Search for the cell housing the specified text and yield its [X, Y] center coordinate. 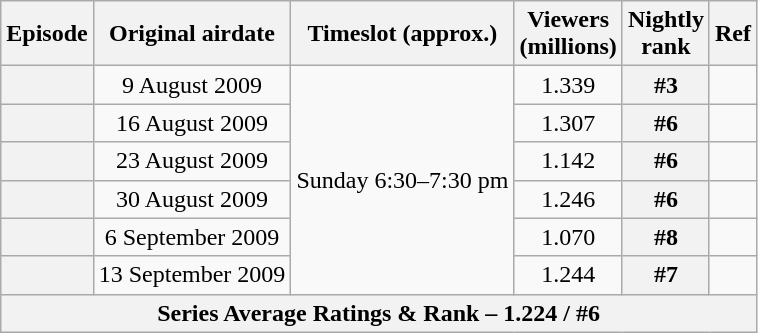
13 September 2009 [192, 275]
#7 [666, 275]
Episode [47, 34]
1.142 [568, 161]
1.244 [568, 275]
Timeslot (approx.) [402, 34]
23 August 2009 [192, 161]
1.339 [568, 85]
1.307 [568, 123]
30 August 2009 [192, 199]
6 September 2009 [192, 237]
Viewers(millions) [568, 34]
Ref [732, 34]
1.070 [568, 237]
#3 [666, 85]
Sunday 6:30–7:30 pm [402, 180]
Original airdate [192, 34]
Series Average Ratings & Rank – 1.224 / #6 [379, 313]
#8 [666, 237]
Nightlyrank [666, 34]
9 August 2009 [192, 85]
16 August 2009 [192, 123]
1.246 [568, 199]
